Extract the [x, y] coordinate from the center of the cell holding the provided text.  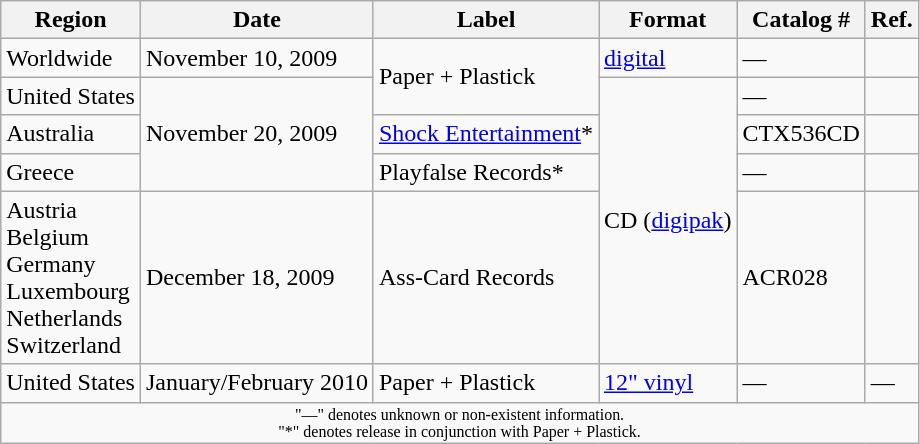
Region [71, 20]
Ref. [892, 20]
Shock Entertainment* [486, 134]
CD (digipak) [667, 220]
"—" denotes unknown or non-existent information."*" denotes release in conjunction with Paper + Plastick. [460, 422]
January/February 2010 [256, 383]
12" vinyl [667, 383]
Date [256, 20]
Ass-Card Records [486, 278]
Catalog # [801, 20]
CTX536CD [801, 134]
Greece [71, 172]
AustriaBelgiumGermanyLuxembourgNetherlandsSwitzerland [71, 278]
ACR028 [801, 278]
Worldwide [71, 58]
December 18, 2009 [256, 278]
Format [667, 20]
November 20, 2009 [256, 134]
November 10, 2009 [256, 58]
Label [486, 20]
Australia [71, 134]
digital [667, 58]
Playfalse Records* [486, 172]
